Detect which cell encompasses the target text, then output its [x, y] center coordinate. 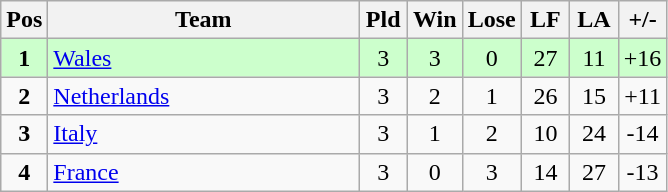
+16 [642, 58]
Lose [492, 20]
14 [546, 172]
-14 [642, 134]
11 [594, 58]
-13 [642, 172]
Netherlands [204, 96]
Win [434, 20]
Italy [204, 134]
France [204, 172]
15 [594, 96]
Pld [384, 20]
LA [594, 20]
+11 [642, 96]
Wales [204, 58]
Pos [24, 20]
26 [546, 96]
LF [546, 20]
+/- [642, 20]
Team [204, 20]
24 [594, 134]
10 [546, 134]
4 [24, 172]
